Return (X, Y) of the center of cell containing provided text 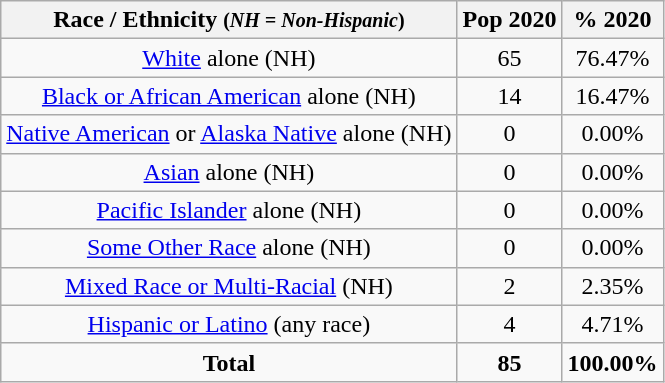
14 (510, 96)
Some Other Race alone (NH) (229, 248)
Total (229, 362)
Black or African American alone (NH) (229, 96)
76.47% (612, 58)
Asian alone (NH) (229, 172)
Mixed Race or Multi-Racial (NH) (229, 286)
2 (510, 286)
Race / Ethnicity (NH = Non-Hispanic) (229, 20)
4.71% (612, 324)
% 2020 (612, 20)
Pacific Islander alone (NH) (229, 210)
Hispanic or Latino (any race) (229, 324)
Pop 2020 (510, 20)
2.35% (612, 286)
85 (510, 362)
16.47% (612, 96)
Native American or Alaska Native alone (NH) (229, 134)
65 (510, 58)
100.00% (612, 362)
White alone (NH) (229, 58)
4 (510, 324)
